Identify which cell holds the provided text, then report its (x, y) central coordinate. 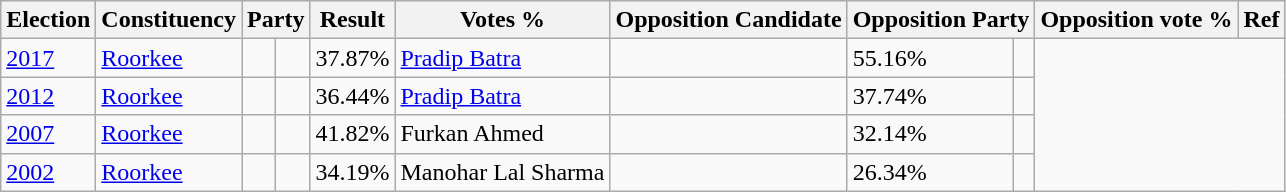
Election (48, 20)
41.82% (352, 134)
Votes % (502, 20)
37.87% (352, 58)
2002 (48, 172)
32.14% (930, 134)
2007 (48, 134)
36.44% (352, 96)
Result (352, 20)
Manohar Lal Sharma (502, 172)
34.19% (352, 172)
26.34% (930, 172)
2017 (48, 58)
37.74% (930, 96)
Opposition vote % (1136, 20)
Constituency (169, 20)
Opposition Candidate (728, 20)
Party (276, 20)
Furkan Ahmed (502, 134)
55.16% (930, 58)
Ref (1262, 20)
Opposition Party (941, 20)
2012 (48, 96)
